Detect which cell encompasses the target text, then output its [x, y] center coordinate. 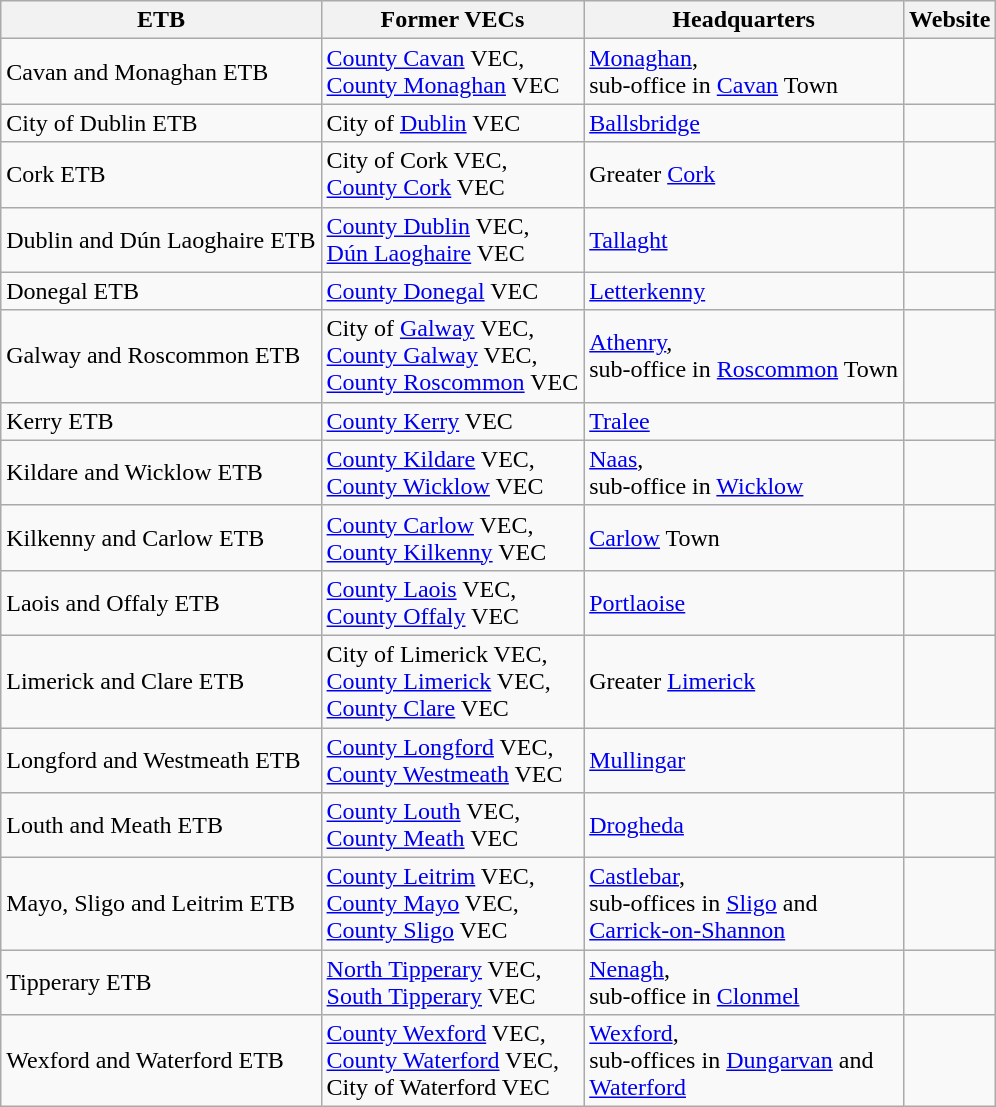
Kilkenny and Carlow ETB [161, 538]
County Laois VEC, County Offaly VEC [452, 602]
County Leitrim VEC, County Mayo VEC, County Sligo VEC [452, 904]
Tallaght [744, 240]
Kildare and Wicklow ETB [161, 472]
County Dublin VEC,Dún Laoghaire VEC [452, 240]
County Kildare VEC, County Wicklow VEC [452, 472]
Castlebar,sub-offices in Sligo andCarrick-on-Shannon [744, 904]
Mayo, Sligo and Leitrim ETB [161, 904]
Headquarters [744, 20]
County Carlow VEC, County Kilkenny VEC [452, 538]
Ballsbridge [744, 123]
Naas,sub-office in Wicklow [744, 472]
Limerick and Clare ETB [161, 681]
County Longford VEC, County Westmeath VEC [452, 760]
ETB [161, 20]
Monaghan,sub-office in Cavan Town [744, 72]
County Cavan VEC,County Monaghan VEC [452, 72]
Cavan and Monaghan ETB [161, 72]
Dublin and Dún Laoghaire ETB [161, 240]
Drogheda [744, 826]
City of Dublin ETB [161, 123]
Tralee [744, 421]
Cork ETB [161, 174]
Longford and Westmeath ETB [161, 760]
City of Cork VEC,County Cork VEC [452, 174]
North Tipperary VEC, South Tipperary VEC [452, 982]
Former VECs [452, 20]
Athenry,sub-office in Roscommon Town [744, 356]
Mullingar [744, 760]
City of Limerick VEC, County Limerick VEC, County Clare VEC [452, 681]
City of Galway VEC,County Galway VEC,County Roscommon VEC [452, 356]
County Donegal VEC [452, 291]
Laois and Offaly ETB [161, 602]
Greater Cork [744, 174]
County Kerry VEC [452, 421]
Website [950, 20]
Wexford and Waterford ETB [161, 1061]
Galway and Roscommon ETB [161, 356]
County Wexford VEC, County Waterford VEC, City of Waterford VEC [452, 1061]
County Louth VEC, County Meath VEC [452, 826]
Wexford,sub-offices in Dungarvan andWaterford [744, 1061]
City of Dublin VEC [452, 123]
Donegal ETB [161, 291]
Letterkenny [744, 291]
Greater Limerick [744, 681]
Carlow Town [744, 538]
Nenagh,sub-office in Clonmel [744, 982]
Portlaoise [744, 602]
Tipperary ETB [161, 982]
Kerry ETB [161, 421]
Louth and Meath ETB [161, 826]
